Return (X, Y) of the center of cell containing provided text 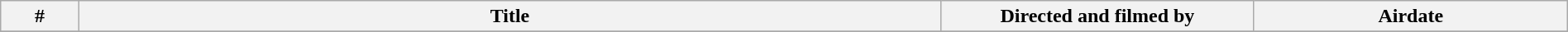
Airdate (1411, 16)
# (40, 16)
Directed and filmed by (1097, 16)
Title (509, 16)
